Detect which cell encompasses the target text, then output its (x, y) center coordinate. 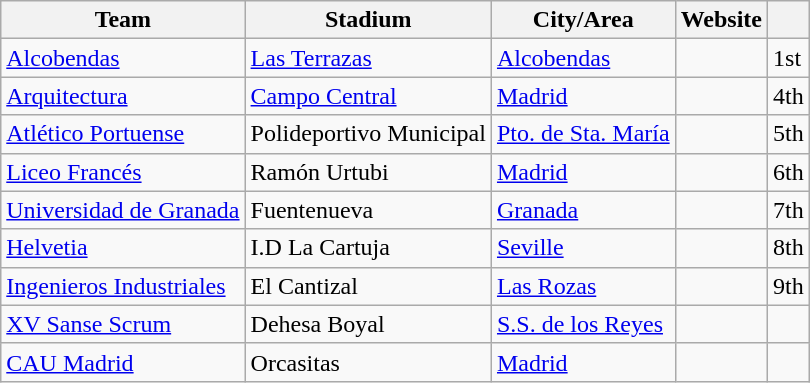
Polideportivo Municipal (368, 134)
6th (789, 172)
Las Terrazas (368, 58)
Arquitectura (123, 96)
7th (789, 210)
9th (789, 286)
XV Sanse Scrum (123, 324)
S.S. de los Reyes (583, 324)
1st (789, 58)
Fuentenueva (368, 210)
Ramón Urtubi (368, 172)
Dehesa Boyal (368, 324)
Campo Central (368, 96)
5th (789, 134)
City/Area (583, 20)
8th (789, 248)
Orcasitas (368, 362)
Granada (583, 210)
Stadium (368, 20)
Website (721, 20)
Ingenieros Industriales (123, 286)
I.D La Cartuja (368, 248)
El Cantizal (368, 286)
Team (123, 20)
Pto. de Sta. María (583, 134)
Liceo Francés (123, 172)
4th (789, 96)
Universidad de Granada (123, 210)
CAU Madrid (123, 362)
Seville (583, 248)
Atlético Portuense (123, 134)
Las Rozas (583, 286)
Helvetia (123, 248)
